Detect which cell encompasses the target text, then output its (X, Y) center coordinate. 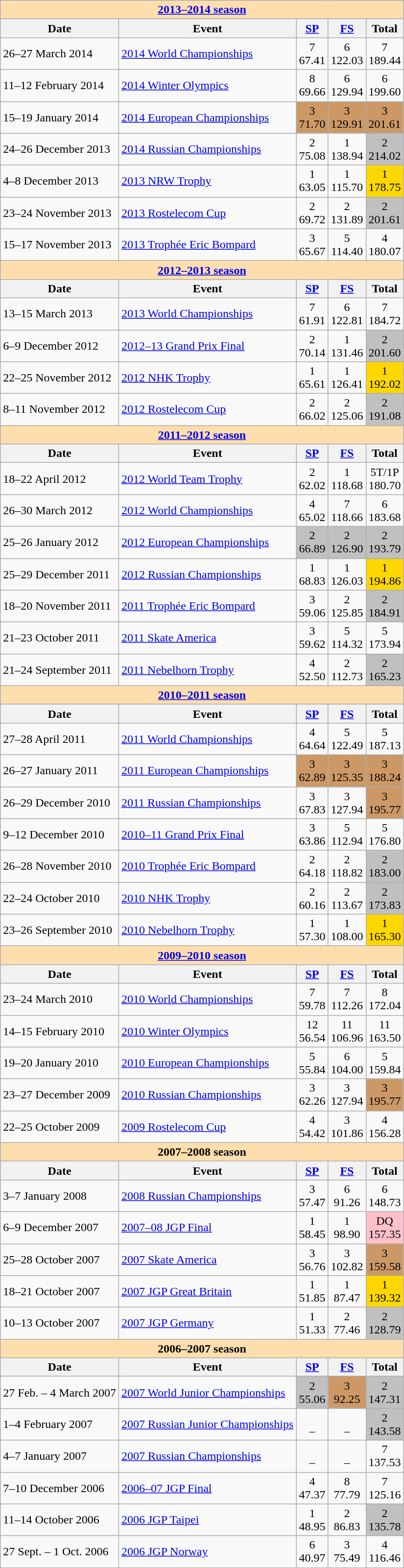
2 125.85 (347, 606)
6 129.94 (347, 85)
3 101.86 (347, 1126)
15–19 January 2014 (60, 118)
1 51.85 (312, 1292)
7 189.44 (385, 54)
2009–2010 season (202, 955)
2012 World Championships (207, 510)
2010 Winter Olympics (207, 1031)
2 69.72 (312, 213)
5 112.94 (347, 834)
22–25 October 2009 (60, 1126)
2 126.90 (347, 543)
2013–2014 season (202, 10)
1–4 February 2007 (60, 1424)
2014 Russian Championships (207, 149)
8 172.04 (385, 999)
2007 JGP Germany (207, 1323)
8–11 November 2012 (60, 409)
4 65.02 (312, 510)
7 59.78 (312, 999)
1 178.75 (385, 181)
2012 European Championships (207, 543)
11 163.50 (385, 1031)
22–25 November 2012 (60, 378)
2 60.16 (312, 898)
2010 Nebelhorn Trophy (207, 930)
2012 World Team Trophy (207, 479)
2006 JGP Norway (207, 1551)
1 98.90 (347, 1227)
2 165.23 (385, 670)
2014 Winter Olympics (207, 85)
5 114.40 (347, 245)
2010–11 Grand Prix Final (207, 834)
6 40.97 (312, 1551)
1 65.61 (312, 378)
18–22 April 2012 (60, 479)
2012–13 Grand Prix Final (207, 346)
13–15 March 2013 (60, 313)
2011 Russian Championships (207, 802)
2 143.58 (385, 1424)
2013 World Championships (207, 313)
2 70.14 (312, 346)
4 52.50 (312, 670)
2 125.06 (347, 409)
3 56.76 (312, 1259)
5 173.94 (385, 638)
2006–2007 season (202, 1349)
2 113.67 (347, 898)
5T/1P 180.70 (385, 479)
4 64.64 (312, 738)
2 173.83 (385, 898)
1 58.45 (312, 1227)
26–30 March 2012 (60, 510)
23–24 March 2010 (60, 999)
18–21 October 2007 (60, 1292)
2010 Russian Championships (207, 1095)
27–28 April 2011 (60, 738)
1 165.30 (385, 930)
2010–2011 season (202, 695)
3 59.62 (312, 638)
2 77.46 (347, 1323)
4 47.37 (312, 1488)
2007–2008 season (202, 1152)
3–7 January 2008 (60, 1196)
7 61.91 (312, 313)
4 116.46 (385, 1551)
2011 European Championships (207, 771)
2012–2013 season (202, 270)
18–20 November 2011 (60, 606)
3 71.70 (312, 118)
2 201.60 (385, 346)
1 126.03 (347, 574)
2007 Russian Junior Championships (207, 1424)
6 122.81 (347, 313)
26–29 December 2010 (60, 802)
1 126.41 (347, 378)
2011 Nebelhorn Trophy (207, 670)
3 62.26 (312, 1095)
1 48.95 (312, 1520)
DQ 157.35 (385, 1227)
2013 NRW Trophy (207, 181)
2013 Rostelecom Cup (207, 213)
3 125.35 (347, 771)
3 65.67 (312, 245)
3 201.61 (385, 118)
2006 JGP Taipei (207, 1520)
3 159.58 (385, 1259)
2010 NHK Trophy (207, 898)
12 56.54 (312, 1031)
2007–08 JGP Final (207, 1227)
1 57.30 (312, 930)
2010 Trophée Eric Bompard (207, 867)
2 55.06 (312, 1393)
2 191.08 (385, 409)
21–24 September 2011 (60, 670)
2 131.89 (347, 213)
10–13 October 2007 (60, 1323)
2007 Skate America (207, 1259)
2010 European Championships (207, 1063)
6–9 December 2012 (60, 346)
3 67.83 (312, 802)
8 69.66 (312, 85)
1 118.68 (347, 479)
2 66.02 (312, 409)
2007 World Junior Championships (207, 1393)
21–23 October 2011 (60, 638)
3 63.86 (312, 834)
7 137.53 (385, 1456)
3 129.91 (347, 118)
7–10 December 2006 (60, 1488)
1 63.05 (312, 181)
4 180.07 (385, 245)
2 135.78 (385, 1520)
6 122.03 (347, 54)
1 108.00 (347, 930)
26–27 March 2014 (60, 54)
7 184.72 (385, 313)
2 147.31 (385, 1393)
1 87.47 (347, 1292)
2007 JGP Great Britain (207, 1292)
6 148.73 (385, 1196)
4–8 December 2013 (60, 181)
2 62.02 (312, 479)
14–15 February 2010 (60, 1031)
4 54.42 (312, 1126)
4 156.28 (385, 1126)
7 125.16 (385, 1488)
22–24 October 2010 (60, 898)
1 115.70 (347, 181)
1 192.02 (385, 378)
26–28 November 2010 (60, 867)
5 187.13 (385, 738)
23–27 December 2009 (60, 1095)
2012 Rostelecom Cup (207, 409)
2011 Skate America (207, 638)
6 91.26 (347, 1196)
2011–2012 season (202, 435)
3 75.49 (347, 1551)
1 139.32 (385, 1292)
2011 Trophée Eric Bompard (207, 606)
2 112.73 (347, 670)
25–28 October 2007 (60, 1259)
27 Sept. – 1 Oct. 2006 (60, 1551)
6 183.68 (385, 510)
11–12 February 2014 (60, 85)
7 67.41 (312, 54)
15–17 November 2013 (60, 245)
1 194.86 (385, 574)
1 138.94 (347, 149)
2013 Trophée Eric Bompard (207, 245)
2 193.79 (385, 543)
7 112.26 (347, 999)
23–24 November 2013 (60, 213)
4–7 January 2007 (60, 1456)
11 106.96 (347, 1031)
6 199.60 (385, 85)
2006–07 JGP Final (207, 1488)
3 188.24 (385, 771)
2008 Russian Championships (207, 1196)
2007 Russian Championships (207, 1456)
11–14 October 2006 (60, 1520)
3 102.82 (347, 1259)
1 68.83 (312, 574)
8 77.79 (347, 1488)
3 59.06 (312, 606)
5 55.84 (312, 1063)
2011 World Championships (207, 738)
3 62.89 (312, 771)
2 75.08 (312, 149)
2 128.79 (385, 1323)
2012 NHK Trophy (207, 378)
27 Feb. – 4 March 2007 (60, 1393)
7 118.66 (347, 510)
1 51.33 (312, 1323)
24–26 December 2013 (60, 149)
2 184.91 (385, 606)
23–26 September 2010 (60, 930)
5 122.49 (347, 738)
6 104.00 (347, 1063)
2 64.18 (312, 867)
2014 World Championships (207, 54)
3 92.25 (347, 1393)
2009 Rostelecom Cup (207, 1126)
25–29 December 2011 (60, 574)
3 57.47 (312, 1196)
19–20 January 2010 (60, 1063)
2012 Russian Championships (207, 574)
5 159.84 (385, 1063)
9–12 December 2010 (60, 834)
6–9 December 2007 (60, 1227)
1 131.46 (347, 346)
2 183.00 (385, 867)
2 66.89 (312, 543)
2014 European Championships (207, 118)
25–26 January 2012 (60, 543)
2 214.02 (385, 149)
26–27 January 2011 (60, 771)
2 201.61 (385, 213)
2010 World Championships (207, 999)
5 114.32 (347, 638)
5 176.80 (385, 834)
2 86.83 (347, 1520)
2 118.82 (347, 867)
